Identify which cell holds the provided text, then report its [x, y] central coordinate. 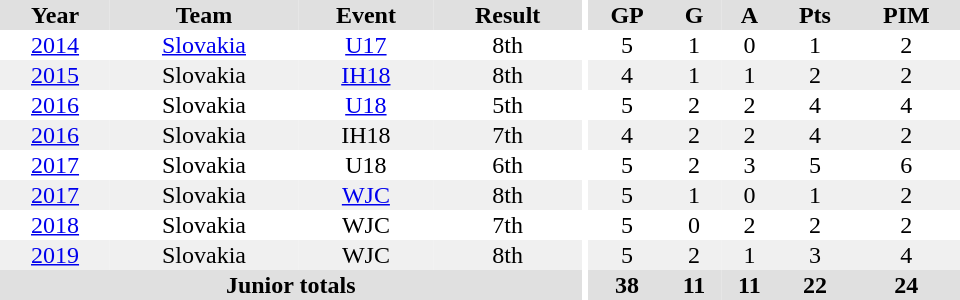
Team [204, 15]
38 [627, 285]
2015 [55, 75]
2014 [55, 45]
2019 [55, 255]
Year [55, 15]
G [694, 15]
PIM [906, 15]
6 [906, 165]
Event [366, 15]
Result [508, 15]
Junior totals [290, 285]
U17 [366, 45]
22 [815, 285]
24 [906, 285]
Pts [815, 15]
GP [627, 15]
2018 [55, 225]
A [750, 15]
6th [508, 165]
5th [508, 105]
